For the text-containing cell, return its midpoint in (x, y) coordinate format. 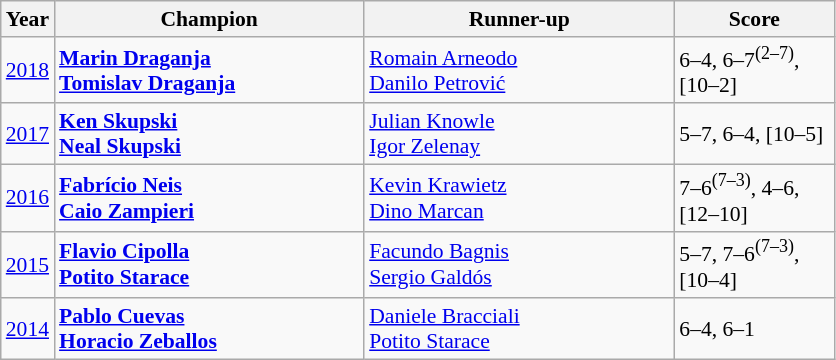
Pablo Cuevas Horacio Zeballos (209, 328)
Facundo Bagnis Sergio Galdós (519, 266)
2017 (28, 134)
Fabrício Neis Caio Zampieri (209, 198)
Champion (209, 19)
2016 (28, 198)
Daniele Bracciali Potito Starace (519, 328)
5–7, 6–4, [10–5] (754, 134)
5–7, 7–6(7–3), [10–4] (754, 266)
Year (28, 19)
6–4, 6–7(2–7), [10–2] (754, 70)
Romain Arneodo Danilo Petrović (519, 70)
Julian Knowle Igor Zelenay (519, 134)
7–6(7–3), 4–6, [12–10] (754, 198)
2014 (28, 328)
2018 (28, 70)
Marin Draganja Tomislav Draganja (209, 70)
Ken Skupski Neal Skupski (209, 134)
Kevin Krawietz Dino Marcan (519, 198)
Score (754, 19)
2015 (28, 266)
6–4, 6–1 (754, 328)
Flavio Cipolla Potito Starace (209, 266)
Runner-up (519, 19)
